Capture the cell that displays the provided text and extract its (x, y) central coordinate. 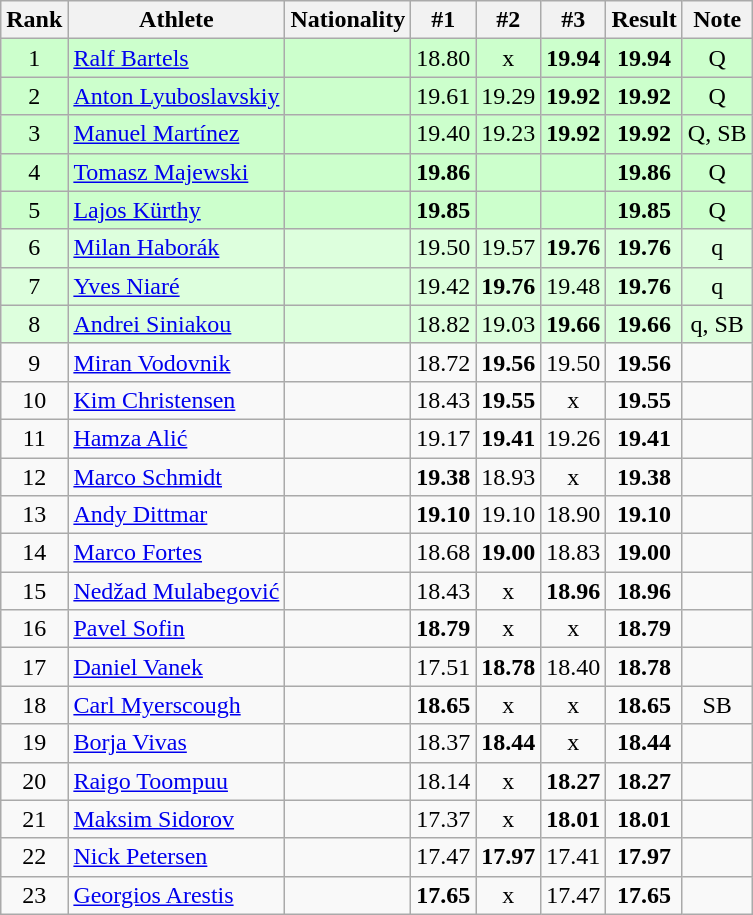
Georgios Arestis (176, 895)
Rank (34, 20)
21 (34, 819)
18.93 (508, 477)
Carl Myerscough (176, 705)
Result (644, 20)
15 (34, 591)
1 (34, 58)
23 (34, 895)
13 (34, 515)
19.26 (574, 438)
6 (34, 248)
Andrei Siniakou (176, 324)
17.51 (444, 667)
12 (34, 477)
19.17 (444, 438)
9 (34, 362)
18.37 (444, 743)
Nedžad Mulabegović (176, 591)
19.61 (444, 96)
Andy Dittmar (176, 515)
3 (34, 134)
7 (34, 286)
SB (717, 705)
Q, SB (717, 134)
5 (34, 210)
17.41 (574, 857)
Manuel Martínez (176, 134)
Marco Fortes (176, 553)
18.72 (444, 362)
Kim Christensen (176, 400)
Hamza Alić (176, 438)
20 (34, 781)
19.42 (444, 286)
Maksim Sidorov (176, 819)
Yves Niaré (176, 286)
Anton Lyuboslavskiy (176, 96)
Tomasz Majewski (176, 172)
19.03 (508, 324)
Milan Haborák (176, 248)
Note (717, 20)
18.14 (444, 781)
Miran Vodovnik (176, 362)
10 (34, 400)
19.48 (574, 286)
#2 (508, 20)
17.37 (444, 819)
18.83 (574, 553)
#3 (574, 20)
17 (34, 667)
8 (34, 324)
16 (34, 629)
11 (34, 438)
Nick Petersen (176, 857)
19.29 (508, 96)
Raigo Toompuu (176, 781)
19 (34, 743)
14 (34, 553)
18.40 (574, 667)
18 (34, 705)
18.82 (444, 324)
Ralf Bartels (176, 58)
#1 (444, 20)
Athlete (176, 20)
Lajos Kürthy (176, 210)
19.40 (444, 134)
Nationality (348, 20)
4 (34, 172)
19.57 (508, 248)
19.23 (508, 134)
22 (34, 857)
Marco Schmidt (176, 477)
18.80 (444, 58)
Borja Vivas (176, 743)
q, SB (717, 324)
Pavel Sofin (176, 629)
2 (34, 96)
18.90 (574, 515)
Daniel Vanek (176, 667)
18.68 (444, 553)
